Find where the given text appears and provide that cell's center as [X, Y] coordinate. 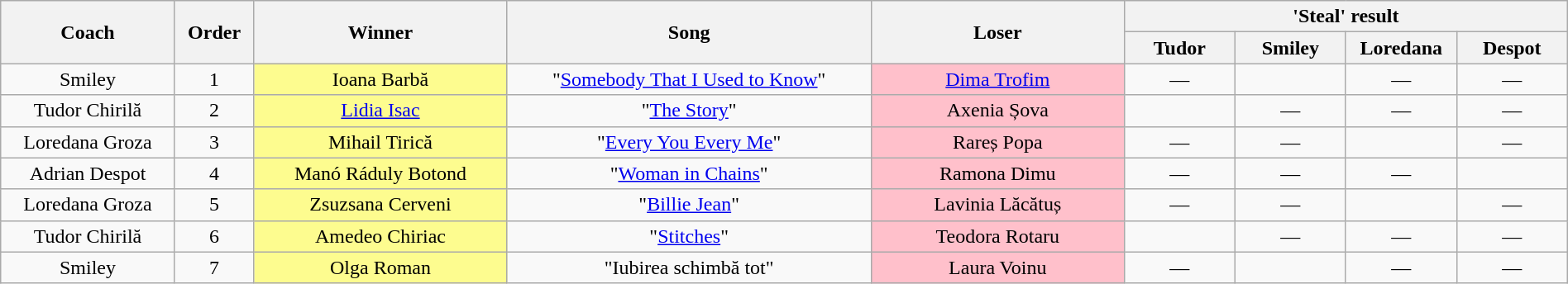
Axenia Șova [997, 111]
Order [214, 32]
6 [214, 236]
Dima Trofim [997, 79]
Manó Ráduly Botond [380, 173]
5 [214, 205]
Despot [1512, 48]
"Every You Every Me" [689, 142]
Loser [997, 32]
'Steal' result [1346, 17]
Tudor [1179, 48]
Adrian Despot [88, 173]
"Iubirea schimbă tot" [689, 267]
2 [214, 111]
Lavinia Lăcătuș [997, 205]
Song [689, 32]
Ramona Dimu [997, 173]
Amedeo Chiriac [380, 236]
Olga Roman [380, 267]
"Billie Jean" [689, 205]
Zsuzsana Cerveni [380, 205]
1 [214, 79]
3 [214, 142]
Mihail Tirică [380, 142]
Laura Voinu [997, 267]
"Stitches" [689, 236]
Rareș Popa [997, 142]
7 [214, 267]
"Somebody That I Used to Know" [689, 79]
Coach [88, 32]
Lidia Isac [380, 111]
"The Story" [689, 111]
Ioana Barbă [380, 79]
"Woman in Chains" [689, 173]
Winner [380, 32]
Loredana [1401, 48]
Teodora Rotaru [997, 236]
4 [214, 173]
